Pinpoint the cell where the given text exists, returning its [X, Y] midpoint coordinate. 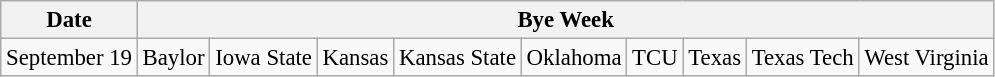
Texas Tech [802, 58]
Kansas [355, 58]
Kansas State [458, 58]
September 19 [69, 58]
Baylor [174, 58]
TCU [655, 58]
West Virginia [926, 58]
Bye Week [566, 20]
Texas [714, 58]
Oklahoma [574, 58]
Date [69, 20]
Iowa State [264, 58]
